Output the (X, Y) coordinate of the center of the cell containing the given text.  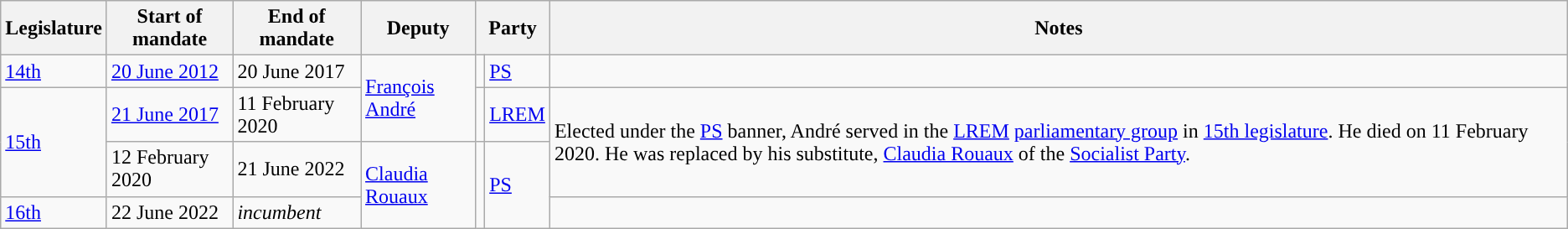
22 June 2022 (169, 212)
21 June 2017 (169, 114)
Deputy (419, 29)
François André (419, 99)
LREM (518, 114)
11 February 2020 (297, 114)
incumbent (297, 212)
15th (54, 142)
Legislature (54, 29)
14th (54, 71)
16th (54, 212)
Notes (1059, 29)
Claudia Rouaux (419, 185)
20 June 2017 (297, 71)
21 June 2022 (297, 169)
Party (513, 29)
End of mandate (297, 29)
20 June 2012 (169, 71)
12 February 2020 (169, 169)
Start of mandate (169, 29)
